Detect which cell encompasses the target text, then output its [x, y] center coordinate. 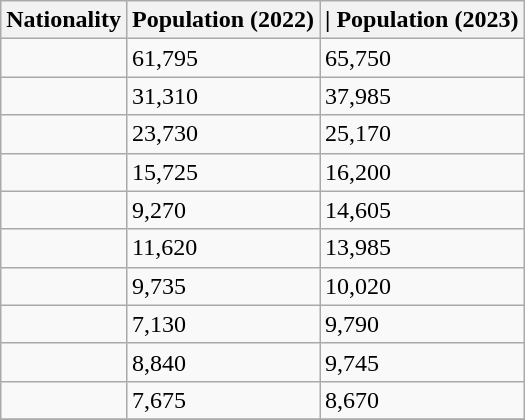
9,735 [222, 286]
61,795 [222, 58]
8,840 [222, 362]
15,725 [222, 172]
7,675 [222, 400]
8,670 [422, 400]
10,020 [422, 286]
9,270 [222, 210]
| Population (2023) [422, 20]
31,310 [222, 96]
13,985 [422, 248]
Nationality [64, 20]
Population (2022) [222, 20]
16,200 [422, 172]
37,985 [422, 96]
65,750 [422, 58]
7,130 [222, 324]
9,790 [422, 324]
9,745 [422, 362]
14,605 [422, 210]
11,620 [222, 248]
23,730 [222, 134]
25,170 [422, 134]
